Locate the cell with the specified text and output its (X, Y) center coordinate. 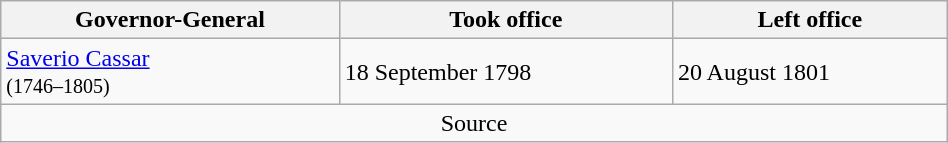
Left office (810, 20)
18 September 1798 (506, 72)
20 August 1801 (810, 72)
Saverio Cassar(1746–1805) (170, 72)
Governor-General (170, 20)
Source (474, 123)
Took office (506, 20)
